Extract the (x, y) coordinate from the center of the cell holding the provided text.  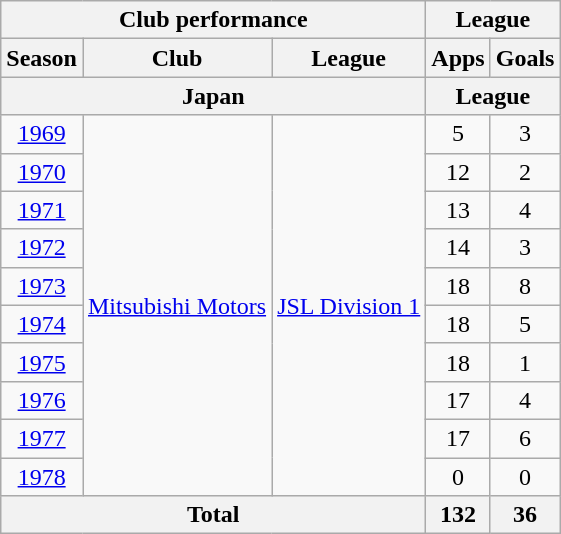
JSL Division 1 (349, 306)
Japan (214, 96)
1974 (42, 324)
1 (525, 362)
2 (525, 172)
Club performance (214, 20)
36 (525, 515)
13 (458, 210)
1977 (42, 438)
132 (458, 515)
Club (176, 58)
Apps (458, 58)
6 (525, 438)
1975 (42, 362)
1972 (42, 248)
1969 (42, 134)
1971 (42, 210)
1973 (42, 286)
Mitsubishi Motors (176, 306)
8 (525, 286)
12 (458, 172)
Season (42, 58)
Goals (525, 58)
1970 (42, 172)
1976 (42, 400)
1978 (42, 477)
Total (214, 515)
14 (458, 248)
